Provide the (x, y) coordinate of the cell's center where the given text is located.  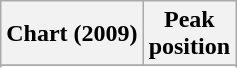
Peakposition (189, 34)
Chart (2009) (72, 34)
